Identify which cell holds the provided text, then report its [X, Y] central coordinate. 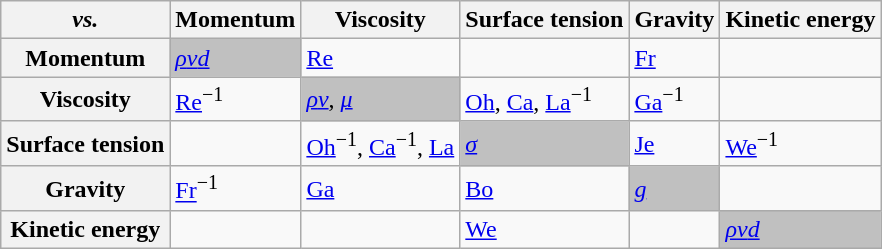
ρν, μ [380, 100]
Oh−1, Ca−1, La [380, 144]
We−1 [800, 144]
Oh, Ca, La−1 [544, 100]
Re−1 [236, 100]
We [544, 230]
vs. [86, 20]
σ [544, 144]
Re [380, 58]
g [674, 188]
Ga [380, 188]
Bo [544, 188]
Fr−1 [236, 188]
Fr [674, 58]
Ga−1 [674, 100]
Je [674, 144]
